Return the [x, y] coordinate for the center point of the cell that contains the specified text.  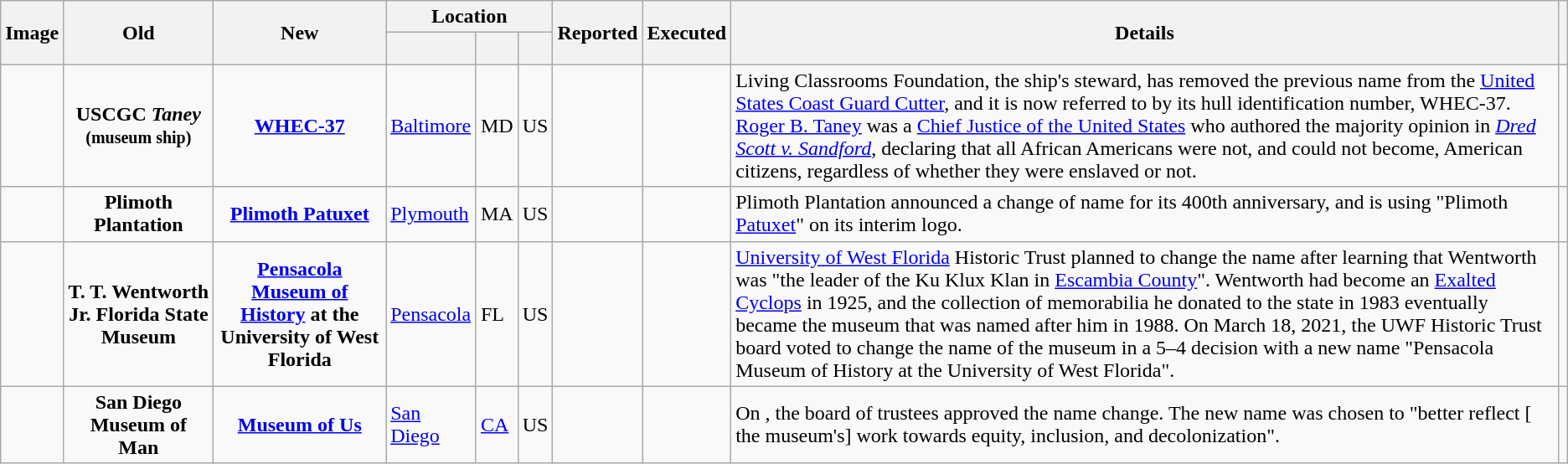
Executed [687, 33]
Old [139, 33]
Plimoth Plantation announced a change of name for its 400th anniversary, and is using "Plimoth Patuxet" on its interim logo. [1144, 214]
Details [1144, 33]
FL [497, 313]
Plimoth Plantation [139, 214]
Image [32, 33]
Pensacola [431, 313]
San Diego Museum of Man [139, 425]
Plimoth Patuxet [300, 214]
MD [497, 126]
T. T. Wentworth Jr. Florida State Museum [139, 313]
Plymouth [431, 214]
San Diego [431, 425]
New [300, 33]
MA [497, 214]
Location [469, 17]
USCGC Taney(museum ship) [139, 126]
WHEC-37 [300, 126]
CA [497, 425]
Museum of Us [300, 425]
Baltimore [431, 126]
Pensacola Museum of History at the University of West Florida [300, 313]
Reported [598, 33]
